Pinpoint the cell where the given text exists, returning its [x, y] midpoint coordinate. 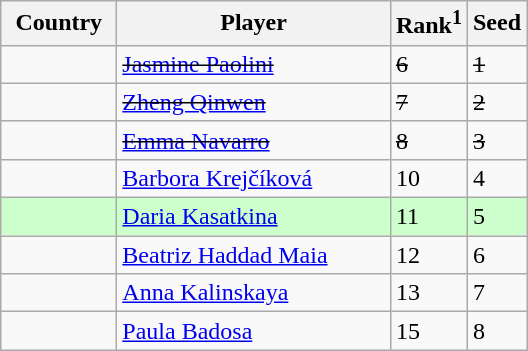
11 [428, 217]
Daria Kasatkina [254, 217]
4 [496, 178]
1 [496, 64]
3 [496, 140]
15 [428, 331]
Anna Kalinskaya [254, 293]
Player [254, 24]
12 [428, 255]
Country [59, 24]
13 [428, 293]
Emma Navarro [254, 140]
Jasmine Paolini [254, 64]
10 [428, 178]
Rank1 [428, 24]
Beatriz Haddad Maia [254, 255]
5 [496, 217]
Zheng Qinwen [254, 102]
Paula Badosa [254, 331]
Seed [496, 24]
Barbora Krejčíková [254, 178]
2 [496, 102]
